Output the [X, Y] coordinate of the center of the cell containing the given text.  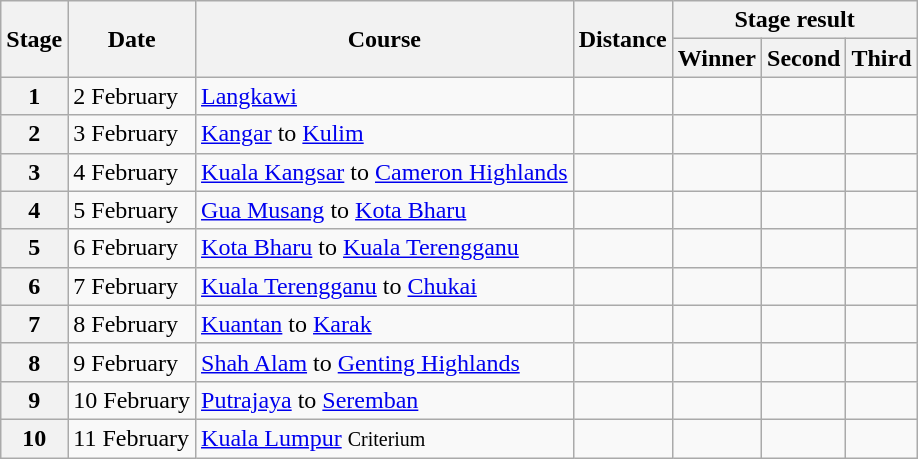
Kuala Lumpur Criterium [385, 438]
Kuala Terengganu to Chukai [385, 286]
2 [34, 134]
1 [34, 96]
8 [34, 362]
8 February [132, 324]
3 [34, 172]
9 February [132, 362]
5 [34, 248]
Kangar to Kulim [385, 134]
Second [804, 58]
Gua Musang to Kota Bharu [385, 210]
Shah Alam to Genting Highlands [385, 362]
6 February [132, 248]
Kuala Kangsar to Cameron Highlands [385, 172]
5 February [132, 210]
Date [132, 39]
4 February [132, 172]
Course [385, 39]
Winner [716, 58]
Putrajaya to Seremban [385, 400]
Kuantan to Karak [385, 324]
4 [34, 210]
Third [882, 58]
11 February [132, 438]
2 February [132, 96]
3 February [132, 134]
Stage [34, 39]
10 February [132, 400]
7 February [132, 286]
Langkawi [385, 96]
Stage result [794, 20]
7 [34, 324]
9 [34, 400]
6 [34, 286]
10 [34, 438]
Kota Bharu to Kuala Terengganu [385, 248]
Distance [622, 39]
